Extract the [X, Y] coordinate from the center of the cell holding the provided text.  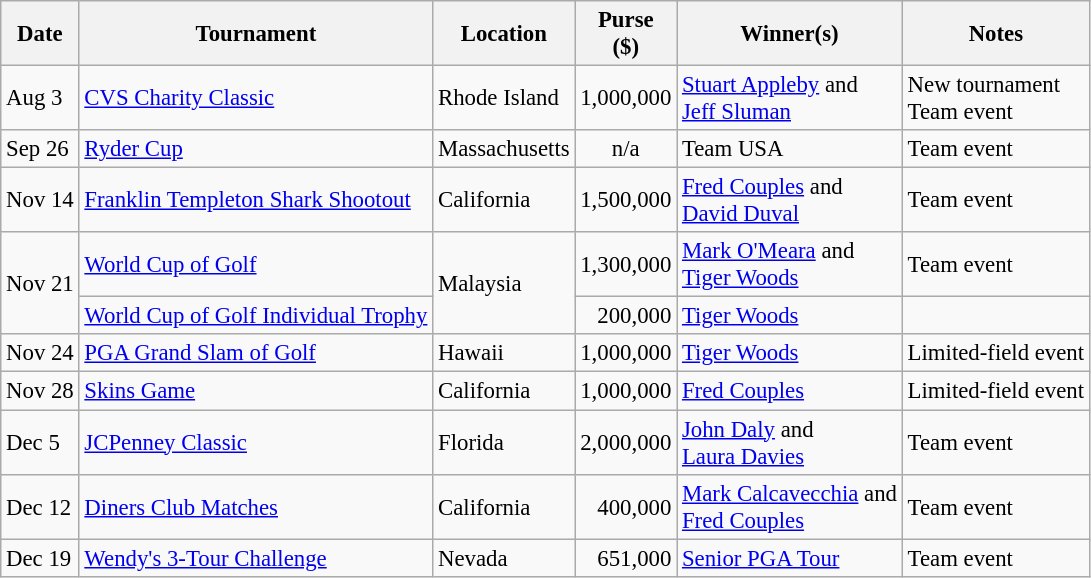
John Daly and Laura Davies [790, 442]
Florida [504, 442]
n/a [626, 149]
Dec 19 [40, 558]
New tournamentTeam event [996, 98]
Skins Game [256, 391]
CVS Charity Classic [256, 98]
Massachusetts [504, 149]
1,500,000 [626, 200]
Malaysia [504, 283]
Location [504, 34]
2,000,000 [626, 442]
Hawaii [504, 353]
World Cup of Golf Individual Trophy [256, 316]
Nov 21 [40, 283]
Diners Club Matches [256, 506]
Wendy's 3-Tour Challenge [256, 558]
Nevada [504, 558]
Winner(s) [790, 34]
Mark O'Meara and Tiger Woods [790, 264]
Sep 26 [40, 149]
Nov 14 [40, 200]
Dec 12 [40, 506]
Aug 3 [40, 98]
Stuart Appleby and Jeff Sluman [790, 98]
Mark Calcavecchia and Fred Couples [790, 506]
Purse($) [626, 34]
JCPenney Classic [256, 442]
200,000 [626, 316]
Senior PGA Tour [790, 558]
Date [40, 34]
Franklin Templeton Shark Shootout [256, 200]
Notes [996, 34]
400,000 [626, 506]
651,000 [626, 558]
World Cup of Golf [256, 264]
Team USA [790, 149]
PGA Grand Slam of Golf [256, 353]
Dec 5 [40, 442]
Nov 28 [40, 391]
Rhode Island [504, 98]
1,300,000 [626, 264]
Fred Couples [790, 391]
Ryder Cup [256, 149]
Tournament [256, 34]
Nov 24 [40, 353]
Fred Couples and David Duval [790, 200]
